For the text-containing cell, return its midpoint in (x, y) coordinate format. 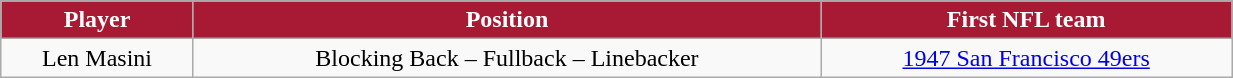
First NFL team (1026, 20)
Position (506, 20)
Len Masini (98, 58)
Player (98, 20)
Blocking Back – Fullback – Linebacker (506, 58)
1947 San Francisco 49ers (1026, 58)
